Provide the (X, Y) coordinate of the cell's center where the given text is located.  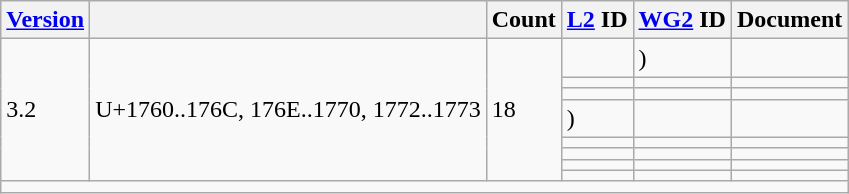
18 (524, 110)
3.2 (46, 110)
WG2 ID (682, 20)
L2 ID (597, 20)
Document (789, 20)
U+1760..176C, 176E..1770, 1772..1773 (288, 110)
Count (524, 20)
Version (46, 20)
